Provide the [X, Y] coordinate of the cell's center where the given text is located.  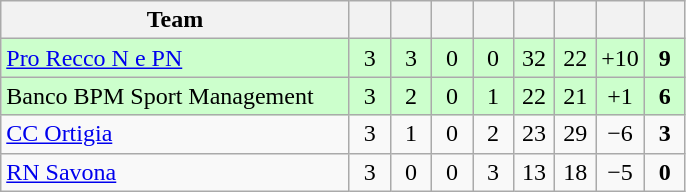
Banco BPM Sport Management [176, 96]
+1 [620, 96]
CC Ortigia [176, 134]
13 [534, 172]
23 [534, 134]
−5 [620, 172]
−6 [620, 134]
18 [576, 172]
RN Savona [176, 172]
32 [534, 58]
+10 [620, 58]
Pro Recco N e PN [176, 58]
6 [664, 96]
29 [576, 134]
Team [176, 20]
9 [664, 58]
21 [576, 96]
